Output the [x, y] coordinate of the center of the cell containing the given text.  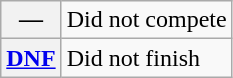
Did not compete [146, 20]
DNF [31, 58]
Did not finish [146, 58]
— [31, 20]
